Return the (X, Y) coordinate for the center point of the cell that contains the specified text.  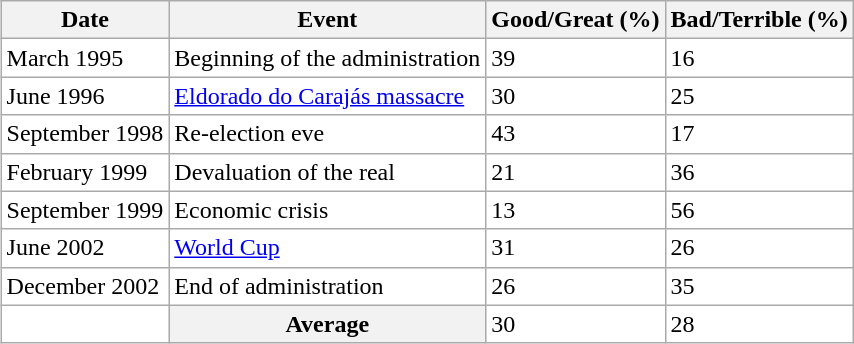
World Cup (328, 248)
Devaluation of the real (328, 172)
36 (759, 172)
Re-election eve (328, 134)
35 (759, 286)
March 1995 (85, 58)
21 (576, 172)
February 1999 (85, 172)
Eldorado do Carajás massacre (328, 96)
Event (328, 20)
June 1996 (85, 96)
56 (759, 210)
December 2002 (85, 286)
39 (576, 58)
28 (759, 324)
Good/Great (%) (576, 20)
Bad/Terrible (%) (759, 20)
31 (576, 248)
September 1998 (85, 134)
Economic crisis (328, 210)
25 (759, 96)
17 (759, 134)
Date (85, 20)
September 1999 (85, 210)
16 (759, 58)
End of administration (328, 286)
Average (328, 324)
43 (576, 134)
Beginning of the administration (328, 58)
June 2002 (85, 248)
13 (576, 210)
